Capture the cell that displays the provided text and extract its [x, y] central coordinate. 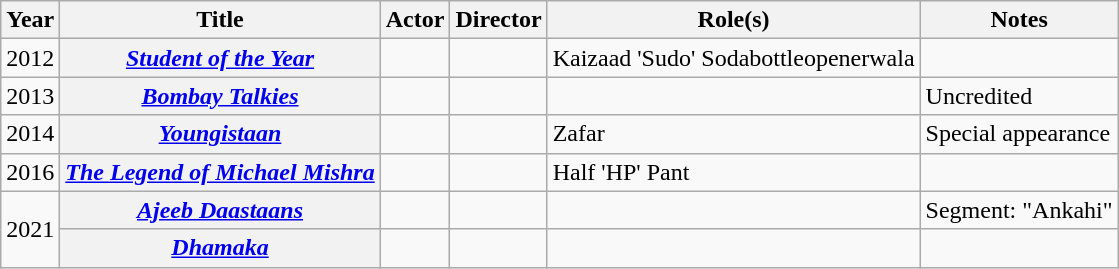
Title [220, 20]
2012 [30, 58]
Ajeeb Daastaans [220, 210]
Half 'HP' Pant [734, 172]
2021 [30, 229]
2014 [30, 134]
Kaizaad 'Sudo' Sodabottleopenerwala [734, 58]
The Legend of Michael Mishra [220, 172]
Year [30, 20]
Notes [1019, 20]
Special appearance [1019, 134]
Segment: "Ankahi" [1019, 210]
2016 [30, 172]
2013 [30, 96]
Director [498, 20]
Youngistaan [220, 134]
Actor [415, 20]
Role(s) [734, 20]
Zafar [734, 134]
Bombay Talkies [220, 96]
Student of the Year [220, 58]
Dhamaka [220, 248]
Uncredited [1019, 96]
